Search for the cell housing the specified text and yield its (X, Y) center coordinate. 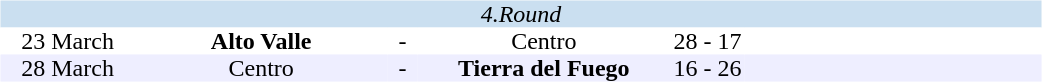
28 - 17 (707, 42)
16 - 26 (707, 68)
Alto Valle (262, 42)
28 March (67, 68)
23 March (67, 42)
Tierra del Fuego (544, 68)
4.Round (520, 14)
